Detect which cell encompasses the target text, then output its [x, y] center coordinate. 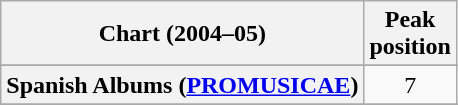
Peakposition [410, 34]
7 [410, 85]
Spanish Albums (PROMUSICAE) [182, 85]
Chart (2004–05) [182, 34]
